Find where the given text appears and provide that cell's center as (x, y) coordinate. 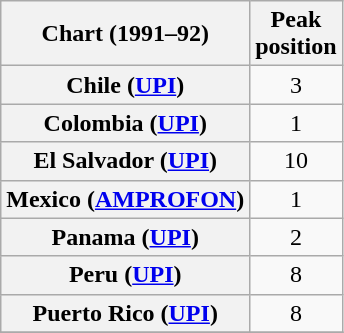
Colombia (UPI) (126, 123)
Peru (UPI) (126, 275)
El Salvador (UPI) (126, 161)
Peakposition (296, 34)
3 (296, 85)
Chile (UPI) (126, 85)
Mexico (AMPROFON) (126, 199)
Panama (UPI) (126, 237)
Puerto Rico (UPI) (126, 313)
Chart (1991–92) (126, 34)
10 (296, 161)
2 (296, 237)
